Detect which cell encompasses the target text, then output its (x, y) center coordinate. 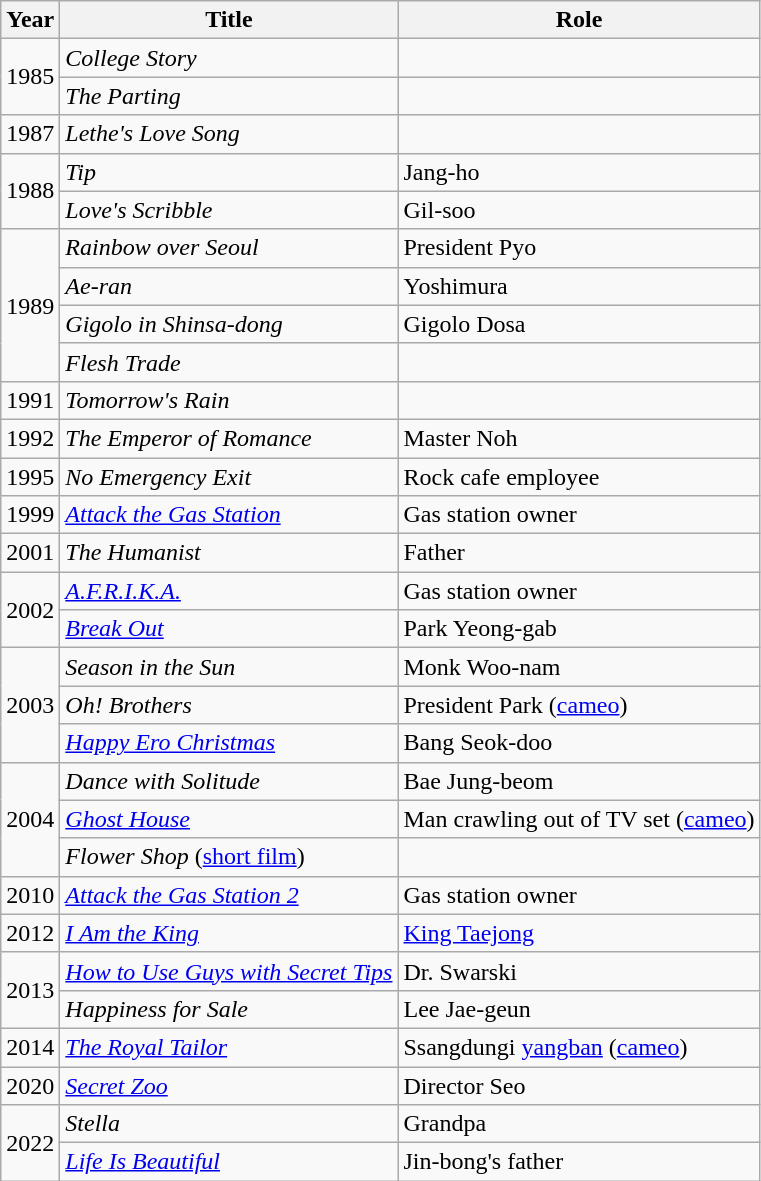
Season in the Sun (229, 667)
The Humanist (229, 553)
A.F.R.I.K.A. (229, 591)
Ssangdungi yangban (cameo) (579, 1047)
1992 (30, 438)
2003 (30, 705)
Attack the Gas Station 2 (229, 895)
1991 (30, 400)
President Park (cameo) (579, 705)
2001 (30, 553)
2013 (30, 990)
Gigolo Dosa (579, 324)
Dr. Swarski (579, 971)
No Emergency Exit (229, 477)
Stella (229, 1124)
Role (579, 20)
1985 (30, 77)
2012 (30, 933)
Flower Shop (short film) (229, 857)
1988 (30, 191)
Year (30, 20)
2010 (30, 895)
Break Out (229, 629)
2022 (30, 1143)
Park Yeong-gab (579, 629)
Father (579, 553)
Dance with Solitude (229, 781)
Jin-bong's father (579, 1162)
Jang-ho (579, 172)
2002 (30, 610)
1999 (30, 515)
The Parting (229, 96)
Flesh Trade (229, 362)
Tomorrow's Rain (229, 400)
1989 (30, 305)
Rainbow over Seoul (229, 248)
2020 (30, 1085)
Gil-soo (579, 210)
Director Seo (579, 1085)
Bang Seok-doo (579, 743)
Lethe's Love Song (229, 134)
1987 (30, 134)
Happiness for Sale (229, 1009)
Grandpa (579, 1124)
1995 (30, 477)
Tip (229, 172)
2004 (30, 819)
I Am the King (229, 933)
The Emperor of Romance (229, 438)
Gigolo in Shinsa-dong (229, 324)
King Taejong (579, 933)
Attack the Gas Station (229, 515)
President Pyo (579, 248)
Happy Ero Christmas (229, 743)
Oh! Brothers (229, 705)
Title (229, 20)
Life Is Beautiful (229, 1162)
Ae-ran (229, 286)
Monk Woo-nam (579, 667)
Secret Zoo (229, 1085)
2014 (30, 1047)
The Royal Tailor (229, 1047)
Love's Scribble (229, 210)
How to Use Guys with Secret Tips (229, 971)
Master Noh (579, 438)
Rock cafe employee (579, 477)
Bae Jung-beom (579, 781)
Ghost House (229, 819)
Man crawling out of TV set (cameo) (579, 819)
College Story (229, 58)
Yoshimura (579, 286)
Lee Jae-geun (579, 1009)
